Extract the [x, y] coordinate from the center of the cell holding the provided text.  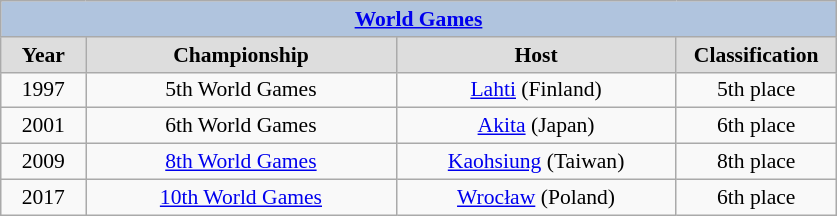
Lahti (Finland) [536, 90]
2001 [44, 126]
World Games [419, 19]
8th World Games [241, 162]
5th place [756, 90]
Akita (Japan) [536, 126]
6th World Games [241, 126]
10th World Games [241, 197]
Year [44, 55]
2009 [44, 162]
Classification [756, 55]
Championship [241, 55]
Kaohsiung (Taiwan) [536, 162]
Host [536, 55]
2017 [44, 197]
Wrocław (Poland) [536, 197]
5th World Games [241, 90]
8th place [756, 162]
1997 [44, 90]
